Identify which cell holds the provided text, then report its [x, y] central coordinate. 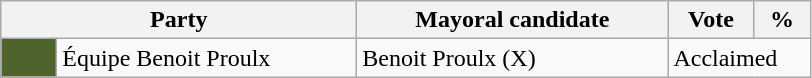
Équipe Benoit Proulx [207, 58]
Benoit Proulx (X) [512, 58]
Party [179, 20]
Vote [711, 20]
Mayoral candidate [512, 20]
% [782, 20]
Acclaimed [739, 58]
